For the text-containing cell, return its midpoint in [X, Y] coordinate format. 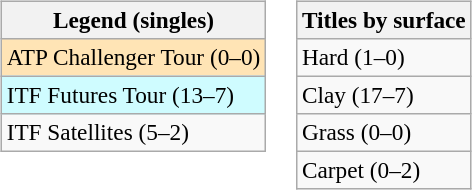
ITF Satellites (5–2) [133, 133]
Hard (1–0) [384, 57]
Carpet (0–2) [384, 171]
ATP Challenger Tour (0–0) [133, 57]
Legend (singles) [133, 20]
ITF Futures Tour (13–7) [133, 95]
Titles by surface [384, 20]
Clay (17–7) [384, 95]
Grass (0–0) [384, 133]
